Scan for the cell matching the given text and deliver its (X, Y) coordinate at center. 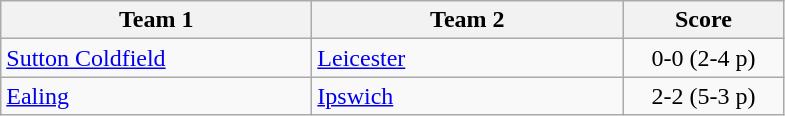
Ealing (156, 96)
Score (704, 20)
2-2 (5-3 p) (704, 96)
Team 1 (156, 20)
Team 2 (468, 20)
Ipswich (468, 96)
Sutton Coldfield (156, 58)
0-0 (2-4 p) (704, 58)
Leicester (468, 58)
